Locate the cell with the specified text and output its [x, y] center coordinate. 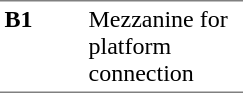
Mezzanine for platform connection [164, 46]
B1 [42, 46]
